Find where the given text appears and provide that cell's center as [x, y] coordinate. 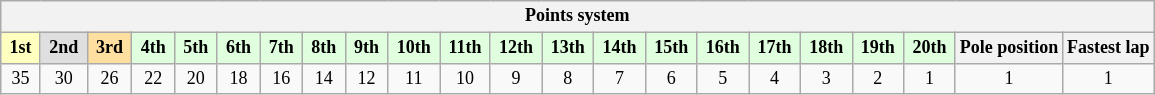
30 [64, 78]
9 [516, 78]
4 [775, 78]
14 [324, 78]
2nd [64, 48]
16th [723, 48]
Points system [578, 16]
18th [826, 48]
3 [826, 78]
3rd [110, 48]
1st [21, 48]
2 [878, 78]
12th [516, 48]
5 [723, 78]
Fastest lap [1108, 48]
11 [414, 78]
11th [466, 48]
17th [775, 48]
14th [620, 48]
16 [282, 78]
10th [414, 48]
9th [366, 48]
7th [282, 48]
8th [324, 48]
8 [568, 78]
5th [196, 48]
4th [154, 48]
10 [466, 78]
20 [196, 78]
19th [878, 48]
20th [930, 48]
Pole position [1008, 48]
35 [21, 78]
12 [366, 78]
6th [238, 48]
13th [568, 48]
7 [620, 78]
22 [154, 78]
18 [238, 78]
26 [110, 78]
6 [671, 78]
15th [671, 48]
